Scan for the cell matching the given text and deliver its [X, Y] coordinate at center. 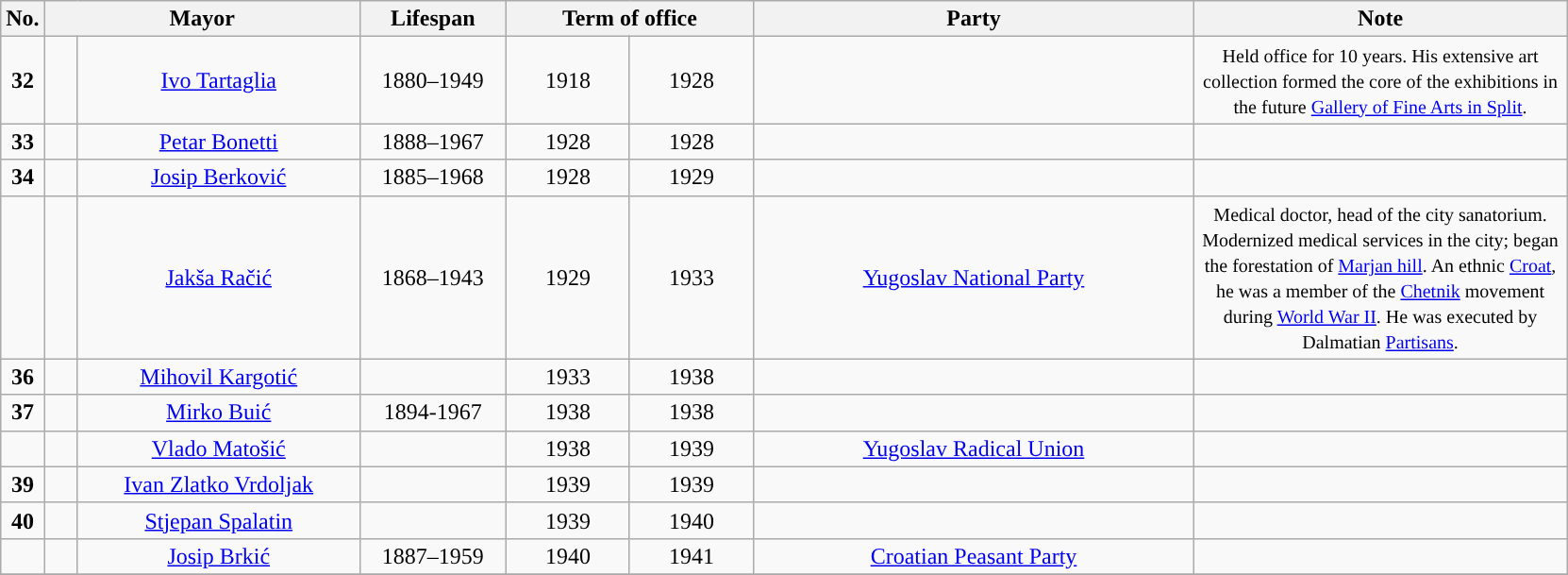
40 [23, 520]
Ivan Zlatko Vrdoljak [219, 484]
Yugoslav Radical Union [974, 448]
Lifespan [432, 19]
Note [1381, 19]
Josip Berković [219, 178]
Jakša Račić [219, 278]
36 [23, 377]
1868–1943 [432, 278]
Term of office [629, 19]
1887–1959 [432, 556]
Petar Bonetti [219, 142]
Ivo Tartaglia [219, 80]
1941 [691, 556]
Held office for 10 years. His extensive art collection formed the core of the exhibitions in the future Gallery of Fine Arts in Split. [1381, 80]
32 [23, 80]
39 [23, 484]
Mihovil Kargotić [219, 377]
1918 [568, 80]
1880–1949 [432, 80]
Croatian Peasant Party [974, 556]
Yugoslav National Party [974, 278]
33 [23, 142]
Vlado Matošić [219, 448]
34 [23, 178]
Mayor [202, 19]
Stjepan Spalatin [219, 520]
1885–1968 [432, 178]
Mirko Buić [219, 413]
Josip Brkić [219, 556]
Party [974, 19]
1894-1967 [432, 413]
No. [23, 19]
1888–1967 [432, 142]
37 [23, 413]
